For the text-containing cell, return its midpoint in [x, y] coordinate format. 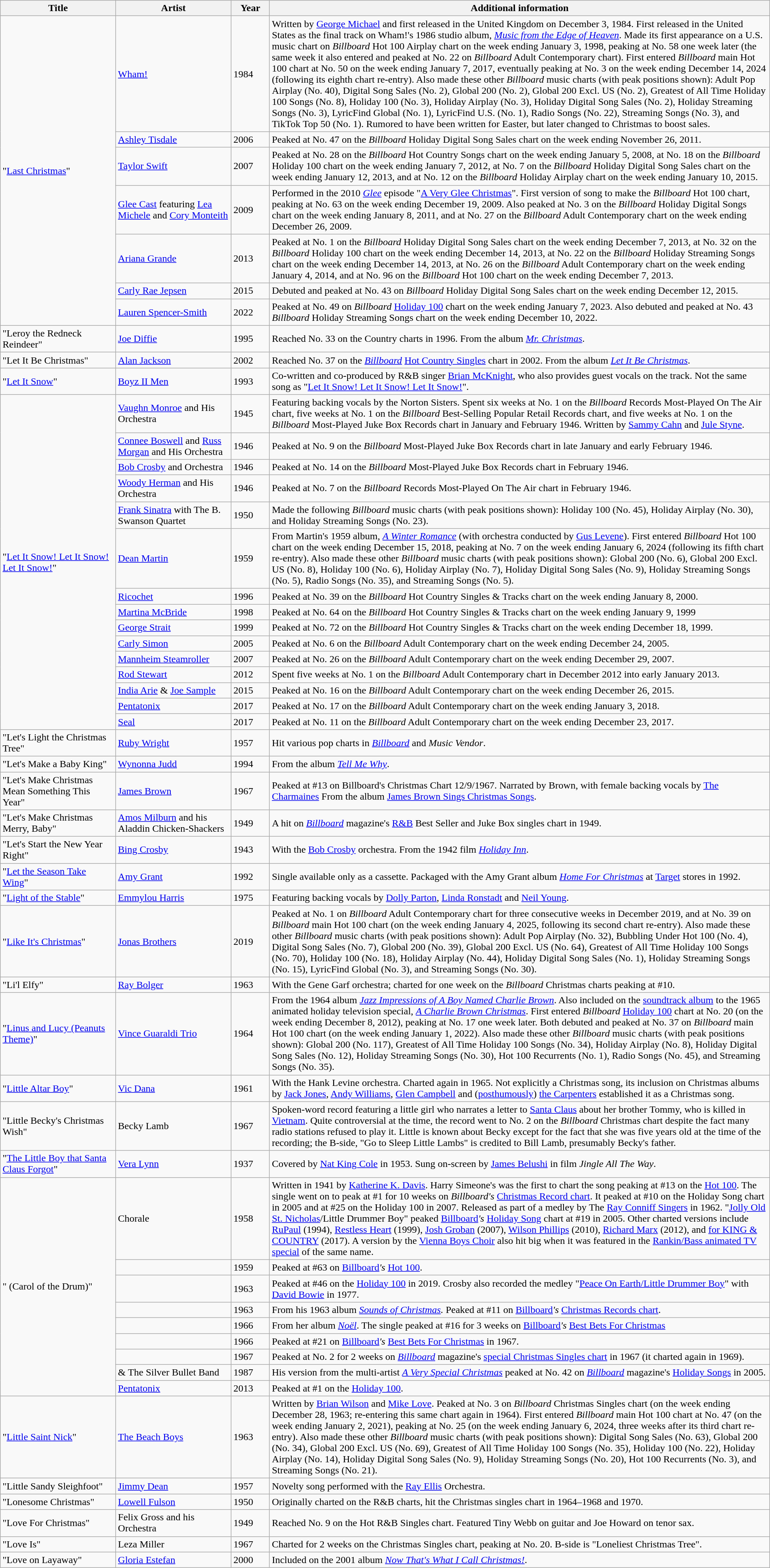
Reached No. 33 on the Country charts in 1996. From the album Mr. Christmas. [520, 339]
1975 [250, 898]
Jonas Brothers [174, 941]
Peaked at No. 9 on the Billboard Most-Played Juke Box Records chart in late January and early February 1946. [520, 446]
James Brown [174, 791]
With the Gene Garf orchestra; charted for one week on the Billboard Christmas charts peaking at #10. [520, 985]
1995 [250, 339]
Reached No. 9 on the Hot R&B Singles chart. Featured Tiny Webb on guitar and Joe Howard on tenor sax. [520, 1523]
Ruby Wright [174, 743]
Jimmy Dean [174, 1486]
Peaked at No. 2 for 2 weeks on Billboard magazine's special Christmas Singles chart in 1967 (it charted again in 1969). [520, 1357]
Peaked at #21 on Billboard's Best Bets For Christmas in 1967. [520, 1341]
Rod Stewart [174, 675]
"Like It's Christmas" [58, 941]
Dean Martin [174, 559]
Ariana Grande [174, 258]
Covered by Nat King Cole in 1953. Sung on-screen by James Belushi in film Jingle All The Way. [520, 1164]
" (Carol of the Drum)" [58, 1287]
2012 [250, 675]
Taylor Swift [174, 166]
Seal [174, 721]
Carly Rae Jepsen [174, 291]
Peaked at No. 14 on the Billboard Most-Played Juke Box Records chart in February 1946. [520, 467]
Emmylou Harris [174, 898]
Bing Crosby [174, 850]
India Arie & Joe Sample [174, 690]
Peaked at No. 6 on the Billboard Adult Contemporary chart on the week ending December 24, 2005. [520, 643]
Frank Sinatra with The B. Swanson Quartet [174, 515]
2019 [250, 941]
2006 [250, 139]
1961 [250, 1088]
1996 [250, 596]
Mannheim Steamroller [174, 659]
Vera Lynn [174, 1164]
"Little Altar Boy" [58, 1088]
1984 [250, 74]
From her album Noël. The single peaked at #16 for 3 weeks on Billboard's Best Bets For Christmas [520, 1325]
Connee Boswell and Russ Morgan and His Orchestra [174, 446]
"Let It Be Christmas" [58, 360]
"Li'l Elfy" [58, 985]
Chorale [174, 1218]
1992 [250, 877]
"Light of the Stable" [58, 898]
Featuring backing vocals by Dolly Parton, Linda Ronstadt and Neil Young. [520, 898]
"Let's Make Christmas Merry, Baby" [58, 823]
Novelty song performed with the Ray Ellis Orchestra. [520, 1486]
Gloria Estefan [174, 1560]
Vaughn Monroe and His Orchestra [174, 413]
Spent five weeks at No. 1 on the Billboard Adult Contemporary chart in December 2012 into early January 2013. [520, 675]
Becky Lamb [174, 1126]
Peaked at No. 11 on the Billboard Adult Contemporary chart on the week ending December 23, 2017. [520, 721]
"Little Sandy Sleighfoot" [58, 1486]
Vince Guaraldi Trio [174, 1034]
"Love Is" [58, 1544]
1958 [250, 1218]
"Lonesome Christmas" [58, 1502]
The Beach Boys [174, 1437]
Alan Jackson [174, 360]
1943 [250, 850]
Felix Gross and his Orchestra [174, 1523]
George Strait [174, 628]
Glee Cast featuring Lea Michele and Cory Monteith [174, 210]
Lauren Spencer-Smith [174, 312]
Year [250, 8]
1994 [250, 764]
"The Little Boy that Santa Claus Forgot" [58, 1164]
1964 [250, 1034]
"Leroy the Redneck Reindeer" [58, 339]
2022 [250, 312]
Peaked at No. 7 on the Billboard Records Most-Played On The Air chart in February 1946. [520, 489]
Title [58, 8]
Additional information [520, 8]
2000 [250, 1560]
Artist [174, 8]
Woody Herman and His Orchestra [174, 489]
1999 [250, 628]
Amy Grant [174, 877]
A hit on Billboard magazine's R&B Best Seller and Juke Box singles chart in 1949. [520, 823]
Peaked at No. 47 on the Billboard Holiday Digital Song Sales chart on the week ending November 26, 2011. [520, 139]
Lowell Fulson [174, 1502]
"Last Christmas" [58, 171]
Included on the 2001 album Now That's What I Call Christmas!. [520, 1560]
"Let's Make Christmas Mean Something This Year" [58, 791]
"Little Saint Nick" [58, 1437]
Ashley Tisdale [174, 139]
Amos Milburn and his Aladdin Chicken-Shackers [174, 823]
Martina McBride [174, 612]
With the Bob Crosby orchestra. From the 1942 film Holiday Inn. [520, 850]
Joe Diffie [174, 339]
& The Silver Bullet Band [174, 1373]
1937 [250, 1164]
His version from the multi-artist A Very Special Christmas peaked at No. 42 on Billboard magazine's Holiday Songs in 2005. [520, 1373]
1993 [250, 381]
"Love For Christmas" [58, 1523]
Peaked at No. 17 on the Billboard Adult Contemporary chart on the week ending January 3, 2018. [520, 706]
2002 [250, 360]
"Little Becky's Christmas Wish" [58, 1126]
From the album Tell Me Why. [520, 764]
Peaked at No. 39 on the Billboard Hot Country Singles & Tracks chart on the week ending January 8, 2000. [520, 596]
Wynonna Judd [174, 764]
"Let's Start the New Year Right" [58, 850]
Peaked at No. 26 on the Billboard Adult Contemporary chart on the week ending December 29, 2007. [520, 659]
Peaked at No. 16 on the Billboard Adult Contemporary chart on the week ending December 26, 2015. [520, 690]
Leza Miller [174, 1544]
Originally charted on the R&B charts, hit the Christmas singles chart in 1964–1968 and 1970. [520, 1502]
Peaked at No. 64 on the Billboard Hot Country Singles & Tracks chart on the week ending January 9, 1999 [520, 612]
Single available only as a cassette. Packaged with the Amy Grant album Home For Christmas at Target stores in 1992. [520, 877]
"Let It Snow" [58, 381]
1987 [250, 1373]
Bob Crosby and Orchestra [174, 467]
Peaked at #46 on the Holiday 100 in 2019. Crosby also recorded the medley "Peace On Earth/Little Drummer Boy" with David Bowie in 1977. [520, 1288]
1945 [250, 413]
"Let the Season Take Wing" [58, 877]
Reached No. 37 on the Billboard Hot Country Singles chart in 2002. From the album Let It Be Christmas. [520, 360]
"Let's Light the Christmas Tree" [58, 743]
From his 1963 album Sounds of Christmas. Peaked at #11 on Billboard's Christmas Records chart. [520, 1310]
"Love on Layaway" [58, 1560]
Hit various pop charts in Billboard and Music Vendor. [520, 743]
Peaked at #1 on the Holiday 100. [520, 1388]
Vic Dana [174, 1088]
Debuted and peaked at No. 43 on Billboard Holiday Digital Song Sales chart on the week ending December 12, 2015. [520, 291]
Wham! [174, 74]
Carly Simon [174, 643]
Ricochet [174, 596]
Peaked at #63 on Billboard's Hot 100. [520, 1267]
2009 [250, 210]
Peaked at No. 72 on the Billboard Hot Country Singles & Tracks chart on the week ending December 18, 1999. [520, 628]
"Let's Make a Baby King" [58, 764]
"Linus and Lucy (Peanuts Theme)" [58, 1034]
Ray Bolger [174, 985]
Charted for 2 weeks on the Christmas Singles chart, peaking at No. 20. B-side is "Loneliest Christmas Tree". [520, 1544]
1998 [250, 612]
2005 [250, 643]
"Let It Snow! Let It Snow! Let It Snow!" [58, 562]
Boyz II Men [174, 381]
